Locate the cell with the specified text and output its (x, y) center coordinate. 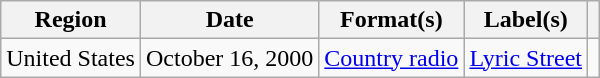
Label(s) (526, 20)
Date (229, 20)
United States (71, 58)
Region (71, 20)
October 16, 2000 (229, 58)
Country radio (392, 58)
Format(s) (392, 20)
Lyric Street (526, 58)
